Extract the [x, y] coordinate from the center of the cell holding the provided text.  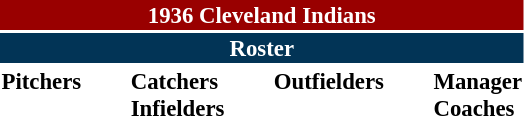
Roster [262, 48]
1936 Cleveland Indians [262, 15]
